Provide the [X, Y] coordinate of the cell's center where the given text is located.  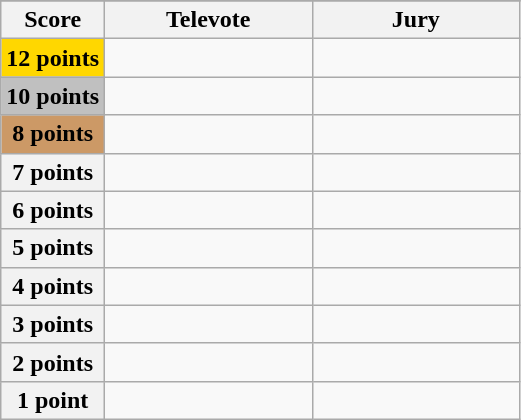
7 points [53, 172]
Score [53, 20]
1 point [53, 400]
5 points [53, 248]
12 points [53, 58]
3 points [53, 324]
2 points [53, 362]
10 points [53, 96]
6 points [53, 210]
Televote [209, 20]
8 points [53, 134]
4 points [53, 286]
Jury [416, 20]
